Find where the given text appears and provide that cell's center as [X, Y] coordinate. 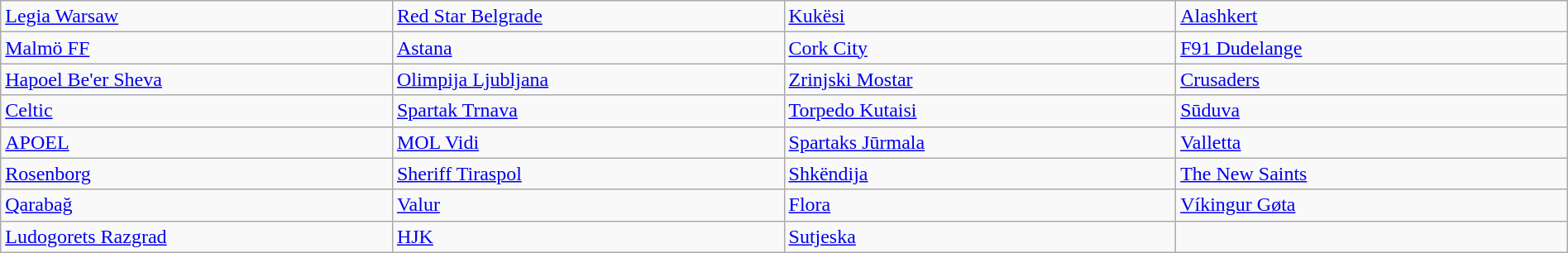
APOEL [197, 142]
Kukësi [980, 17]
Shkëndija [980, 174]
Cork City [980, 48]
Valur [588, 205]
Astana [588, 48]
The New Saints [1372, 174]
Red Star Belgrade [588, 17]
Rosenborg [197, 174]
MOL Vidi [588, 142]
Spartak Trnava [588, 111]
Hapoel Be'er Sheva [197, 79]
Qarabağ [197, 205]
Spartaks Jūrmala [980, 142]
F91 Dudelange [1372, 48]
Malmö FF [197, 48]
Flora [980, 205]
Sutjeska [980, 236]
Torpedo Kutaisi [980, 111]
Celtic [197, 111]
Alashkert [1372, 17]
Valletta [1372, 142]
Sūduva [1372, 111]
Zrinjski Mostar [980, 79]
Sheriff Tiraspol [588, 174]
Ludogorets Razgrad [197, 236]
Legia Warsaw [197, 17]
Víkingur Gøta [1372, 205]
Crusaders [1372, 79]
Olimpija Ljubljana [588, 79]
HJK [588, 236]
